Output the [x, y] coordinate of the center of the cell containing the given text.  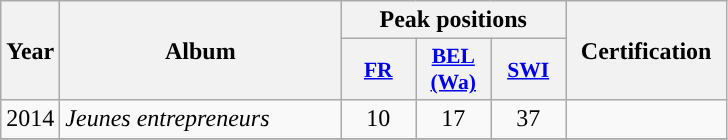
Jeunes entrepreneurs [200, 119]
Year [30, 50]
10 [378, 119]
BEL (Wa) [454, 70]
SWI [528, 70]
2014 [30, 119]
FR [378, 70]
Peak positions [454, 20]
17 [454, 119]
Album [200, 50]
37 [528, 119]
Certification [646, 50]
